Provide the [X, Y] coordinate of the cell's center where the given text is located.  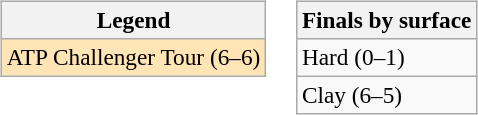
Clay (6–5) [387, 95]
ATP Challenger Tour (6–6) [133, 57]
Finals by surface [387, 20]
Legend [133, 20]
Hard (0–1) [387, 57]
